Return the (x, y) coordinate for the center point of the cell that contains the specified text.  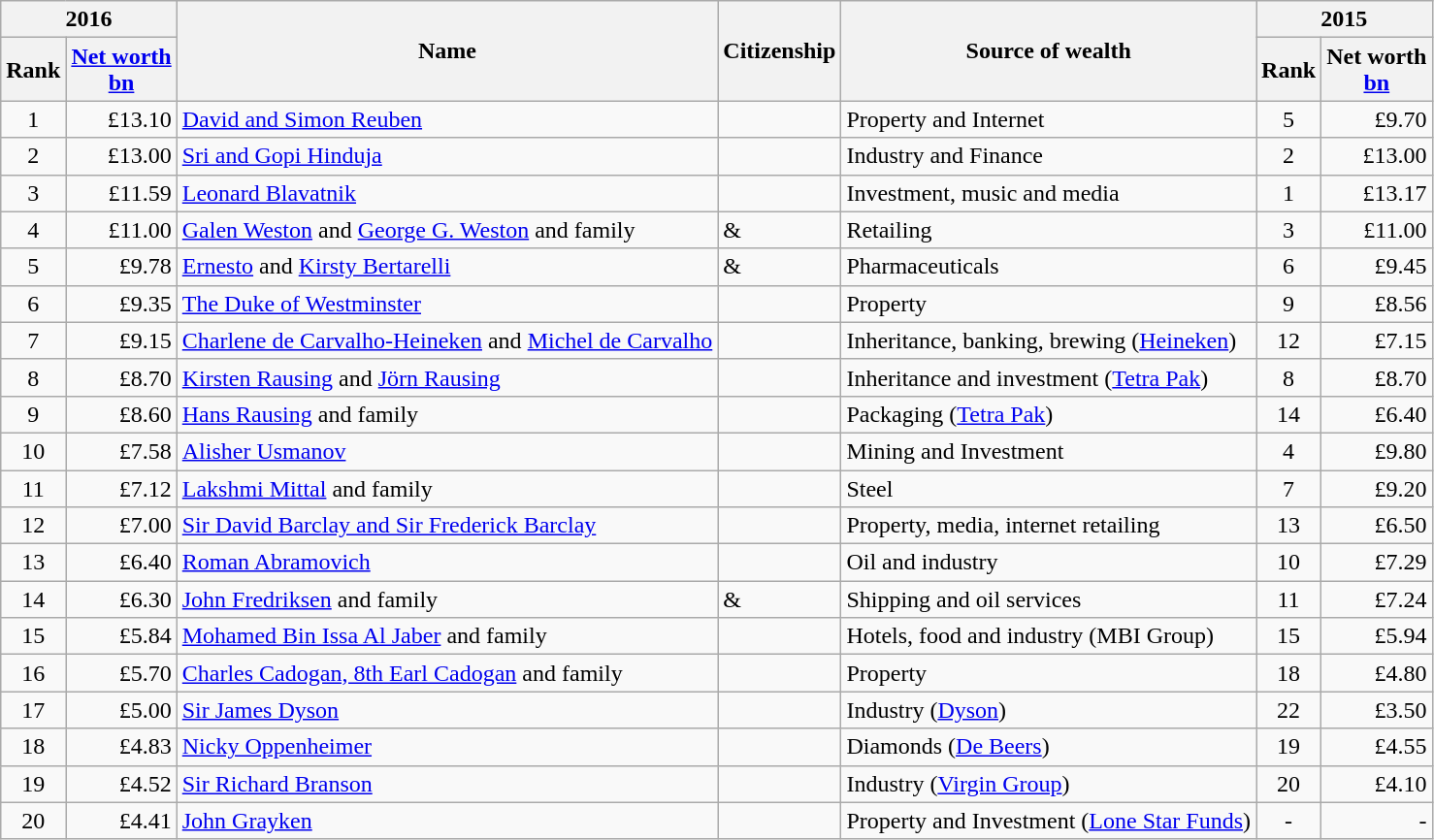
Mining and Investment (1049, 451)
Lakshmi Mittal and family (447, 488)
Industry (Virgin Group) (1049, 784)
Oil and industry (1049, 563)
£4.41 (121, 821)
£7.15 (1377, 340)
£13.17 (1377, 193)
Name (447, 50)
£9.35 (121, 304)
£7.29 (1377, 563)
Kirsten Rausing and Jörn Rausing (447, 377)
£4.83 (121, 747)
Packaging (Tetra Pak) (1049, 414)
£4.80 (1377, 673)
The Duke of Westminster (447, 304)
£7.12 (121, 488)
£7.24 (1377, 599)
£9.78 (121, 267)
Inheritance and investment (Tetra Pak) (1049, 377)
Sir James Dyson (447, 710)
£7.00 (121, 526)
Inheritance, banking, brewing (Heineken) (1049, 340)
22 (1288, 710)
Sir David Barclay and Sir Frederick Barclay (447, 526)
Galen Weston and George G. Weston and family (447, 230)
Property and Investment (Lone Star Funds) (1049, 821)
£9.20 (1377, 488)
£5.70 (121, 673)
Mohamed Bin Issa Al Jaber and family (447, 636)
Diamonds (De Beers) (1049, 747)
£3.50 (1377, 710)
Retailing (1049, 230)
Alisher Usmanov (447, 451)
Charles Cadogan, 8th Earl Cadogan and family (447, 673)
£7.58 (121, 451)
Ernesto and Kirsty Bertarelli (447, 267)
Industry and Finance (1049, 156)
David and Simon Reuben (447, 119)
Property and Internet (1049, 119)
Industry (Dyson) (1049, 710)
Pharmaceuticals (1049, 267)
£5.00 (121, 710)
£9.15 (121, 340)
£6.50 (1377, 526)
Sir Richard Branson (447, 784)
Citizenship (780, 50)
Steel (1049, 488)
2015 (1345, 19)
Nicky Oppenheimer (447, 747)
£4.55 (1377, 747)
16 (33, 673)
Property, media, internet retailing (1049, 526)
Charlene de Carvalho-Heineken and Michel de Carvalho (447, 340)
Investment, music and media (1049, 193)
John Fredriksen and family (447, 599)
£8.60 (121, 414)
£5.84 (121, 636)
£9.70 (1377, 119)
£4.52 (121, 784)
£4.10 (1377, 784)
Hans Rausing and family (447, 414)
2016 (89, 19)
£11.59 (121, 193)
Leonard Blavatnik (447, 193)
Sri and Gopi Hinduja (447, 156)
£9.45 (1377, 267)
£13.10 (121, 119)
Roman Abramovich (447, 563)
Hotels, food and industry (MBI Group) (1049, 636)
John Grayken (447, 821)
£9.80 (1377, 451)
Shipping and oil services (1049, 599)
Source of wealth (1049, 50)
£6.30 (121, 599)
£8.56 (1377, 304)
£5.94 (1377, 636)
17 (33, 710)
